Provide the (x, y) coordinate of the cell's center where the given text is located.  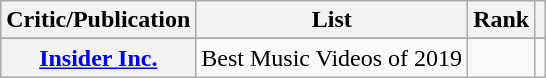
Insider Inc. (98, 58)
Critic/Publication (98, 20)
Rank (502, 20)
List (332, 20)
Best Music Videos of 2019 (332, 58)
